Capture the cell that displays the provided text and extract its (X, Y) central coordinate. 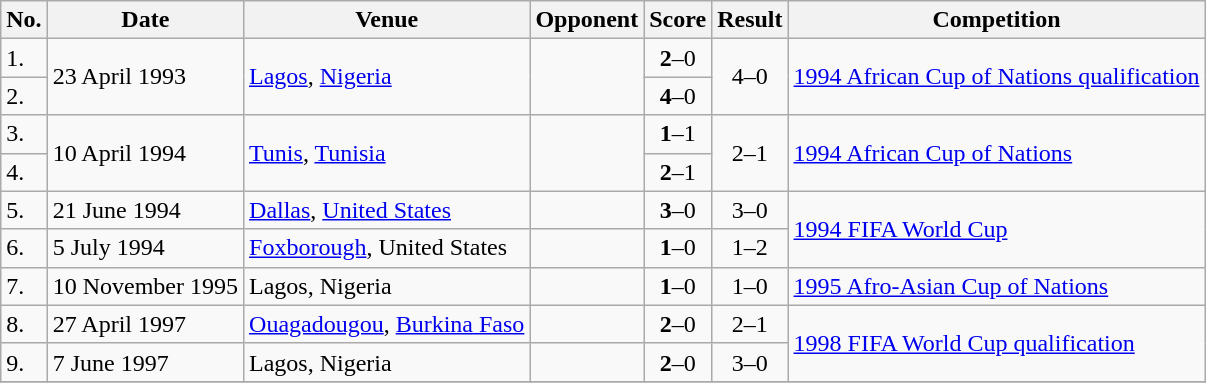
7. (24, 286)
5. (24, 210)
1–2 (750, 248)
Dallas, United States (387, 210)
27 April 1997 (145, 324)
No. (24, 20)
8. (24, 324)
Result (750, 20)
Ouagadougou, Burkina Faso (387, 324)
Score (678, 20)
10 April 1994 (145, 153)
9. (24, 362)
1994 African Cup of Nations (996, 153)
1–1 (678, 134)
Opponent (587, 20)
Competition (996, 20)
1998 FIFA World Cup qualification (996, 343)
Venue (387, 20)
Foxborough, United States (387, 248)
1995 Afro-Asian Cup of Nations (996, 286)
2. (24, 96)
21 June 1994 (145, 210)
1994 FIFA World Cup (996, 229)
4. (24, 172)
5 July 1994 (145, 248)
Date (145, 20)
3. (24, 134)
6. (24, 248)
7 June 1997 (145, 362)
10 November 1995 (145, 286)
1994 African Cup of Nations qualification (996, 77)
1. (24, 58)
Tunis, Tunisia (387, 153)
23 April 1993 (145, 77)
